Detect which cell encompasses the target text, then output its [x, y] center coordinate. 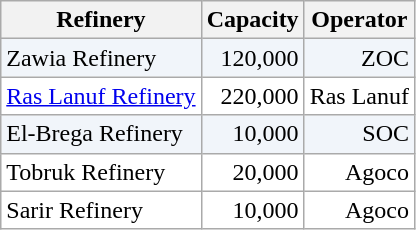
Ras Lanuf Refinery [101, 96]
Refinery [101, 20]
Capacity [252, 20]
Operator [359, 20]
220,000 [252, 96]
Tobruk Refinery [101, 172]
20,000 [252, 172]
Ras Lanuf [359, 96]
Zawia Refinery [101, 58]
Sarir Refinery [101, 210]
El-Brega Refinery [101, 134]
ZOC [359, 58]
120,000 [252, 58]
SOC [359, 134]
